Pinpoint the cell where the given text exists, returning its [x, y] midpoint coordinate. 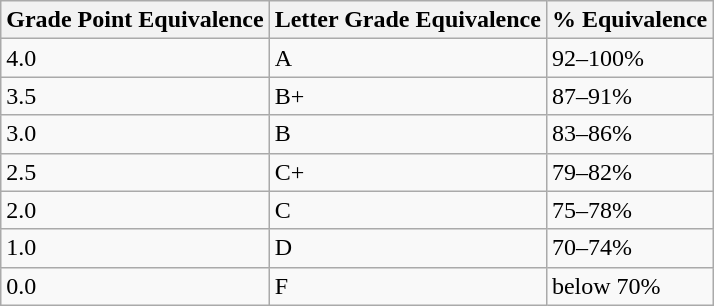
B [408, 134]
3.5 [135, 96]
D [408, 248]
75–78% [629, 210]
C+ [408, 172]
F [408, 286]
70–74% [629, 248]
2.5 [135, 172]
87–91% [629, 96]
below 70% [629, 286]
4.0 [135, 58]
Letter Grade Equivalence [408, 20]
1.0 [135, 248]
79–82% [629, 172]
83–86% [629, 134]
Grade Point Equivalence [135, 20]
92–100% [629, 58]
3.0 [135, 134]
0.0 [135, 286]
C [408, 210]
A [408, 58]
2.0 [135, 210]
B+ [408, 96]
% Equivalence [629, 20]
